Identify which cell holds the provided text, then report its [X, Y] central coordinate. 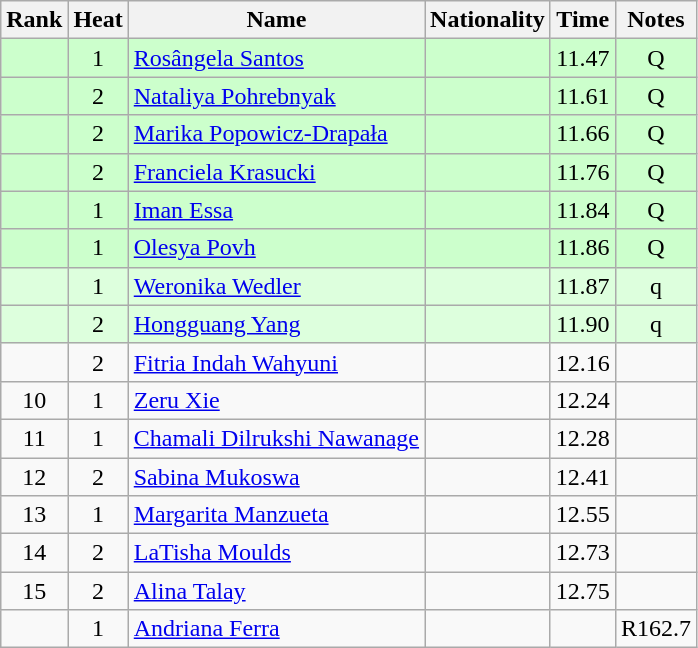
Sabina Mukoswa [276, 477]
Nataliya Pohrebnyak [276, 96]
12.28 [582, 438]
11.76 [582, 172]
Margarita Manzueta [276, 515]
Hongguang Yang [276, 324]
LaTisha Moulds [276, 553]
Zeru Xie [276, 400]
11.87 [582, 286]
Franciela Krasucki [276, 172]
Time [582, 20]
13 [34, 515]
Nationality [488, 20]
Fitria Indah Wahyuni [276, 362]
12.41 [582, 477]
12.73 [582, 553]
Iman Essa [276, 210]
Weronika Wedler [276, 286]
15 [34, 591]
12.55 [582, 515]
11 [34, 438]
14 [34, 553]
Heat [98, 20]
Alina Talay [276, 591]
Chamali Dilrukshi Nawanage [276, 438]
12.16 [582, 362]
Marika Popowicz-Drapała [276, 134]
Olesya Povh [276, 248]
12.24 [582, 400]
Notes [656, 20]
Andriana Ferra [276, 629]
R162.7 [656, 629]
Name [276, 20]
11.47 [582, 58]
Rank [34, 20]
11.84 [582, 210]
11.86 [582, 248]
Rosângela Santos [276, 58]
12.75 [582, 591]
11.66 [582, 134]
11.61 [582, 96]
12 [34, 477]
10 [34, 400]
11.90 [582, 324]
